Identify which cell holds the provided text, then report its [x, y] central coordinate. 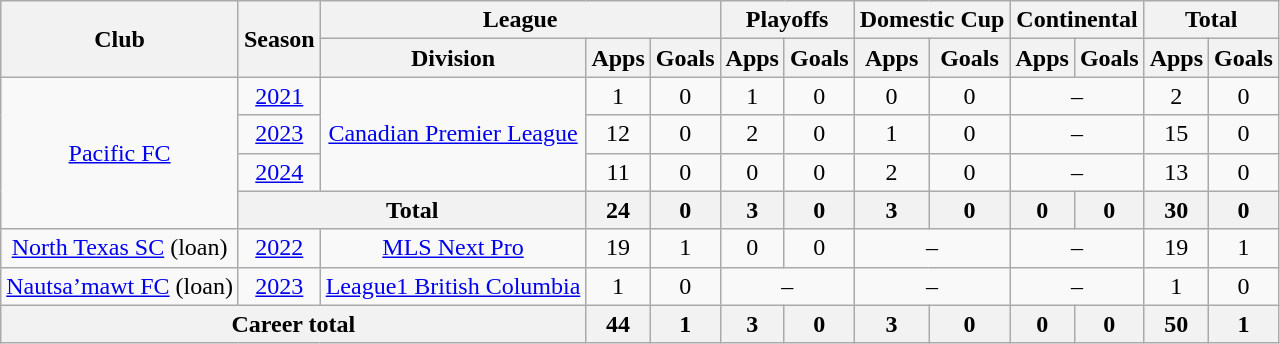
Pacific FC [120, 153]
North Texas SC (loan) [120, 248]
44 [618, 324]
Career total [294, 324]
2022 [279, 248]
15 [1176, 134]
Season [279, 39]
13 [1176, 172]
Nautsa’mawt FC (loan) [120, 286]
12 [618, 134]
11 [618, 172]
24 [618, 210]
League1 British Columbia [453, 286]
Division [453, 58]
50 [1176, 324]
Domestic Cup [932, 20]
Playoffs [787, 20]
Continental [1077, 20]
2021 [279, 96]
League [520, 20]
Club [120, 39]
2024 [279, 172]
MLS Next Pro [453, 248]
30 [1176, 210]
Canadian Premier League [453, 134]
